Locate the cell with the specified text and output its (X, Y) center coordinate. 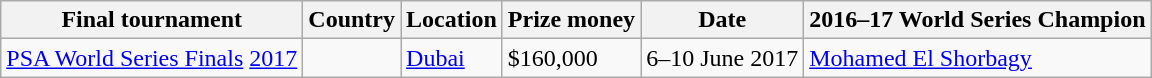
Final tournament (152, 20)
Location (452, 20)
2016–17 World Series Champion (978, 20)
PSA World Series Finals 2017 (152, 58)
Mohamed El Shorbagy (978, 58)
Prize money (571, 20)
6–10 June 2017 (722, 58)
Dubai (452, 58)
Country (352, 20)
Date (722, 20)
$160,000 (571, 58)
